Return [X, Y] of the center of cell containing provided text 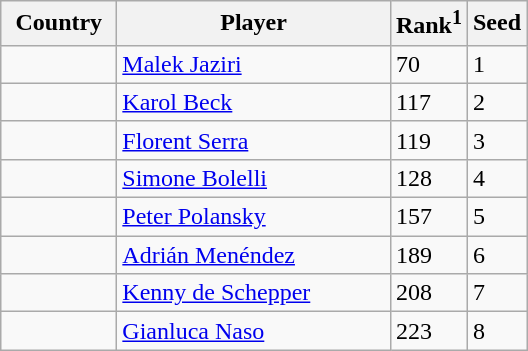
Gianluca Naso [254, 331]
Karol Beck [254, 102]
2 [496, 102]
128 [428, 178]
Florent Serra [254, 140]
1 [496, 64]
Player [254, 24]
7 [496, 293]
70 [428, 64]
223 [428, 331]
208 [428, 293]
8 [496, 331]
Simone Bolelli [254, 178]
3 [496, 140]
119 [428, 140]
157 [428, 217]
Malek Jaziri [254, 64]
117 [428, 102]
6 [496, 255]
Seed [496, 24]
5 [496, 217]
4 [496, 178]
Adrián Menéndez [254, 255]
Country [59, 24]
Rank1 [428, 24]
Peter Polansky [254, 217]
Kenny de Schepper [254, 293]
189 [428, 255]
